Provide the (x, y) coordinate of the cell's center where the given text is located.  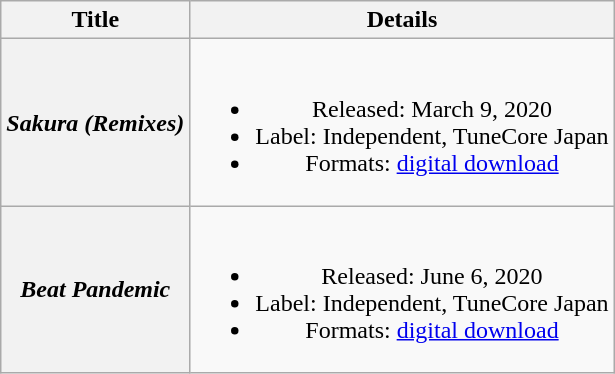
Sakura (Remixes) (96, 122)
Details (402, 20)
Released: June 6, 2020Label: Independent, TuneCore JapanFormats: digital download (402, 290)
Beat Pandemic (96, 290)
Released: March 9, 2020Label: Independent, TuneCore JapanFormats: digital download (402, 122)
Title (96, 20)
